Output the [X, Y] coordinate of the center of the cell containing the given text.  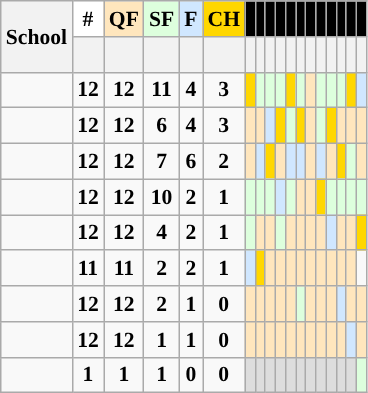
10 [162, 197]
F [190, 19]
CH [224, 19]
SF [162, 19]
School [36, 36]
# [88, 19]
QF [124, 19]
7 [162, 162]
